Determine the [X, Y] coordinate at the center of the cell enclosing the given text.  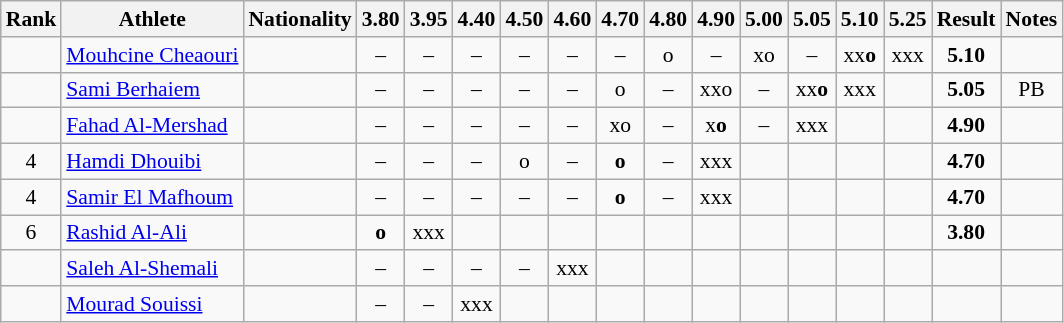
Fahad Al-Mershad [152, 126]
Mourad Souissi [152, 304]
Sami Berhaiem [152, 90]
4.60 [572, 19]
3.95 [429, 19]
Hamdi Dhouibi [152, 162]
4.40 [477, 19]
4.50 [524, 19]
Rank [32, 19]
4.80 [668, 19]
6 [32, 233]
Result [966, 19]
Samir El Mafhoum [152, 197]
PB [1032, 90]
Mouhcine Cheaouri [152, 55]
5.25 [908, 19]
Athlete [152, 19]
Nationality [300, 19]
5.00 [764, 19]
Notes [1032, 19]
Rashid Al-Ali [152, 233]
Saleh Al-Shemali [152, 269]
